Determine the (x, y) coordinate at the center of the cell enclosing the given text.  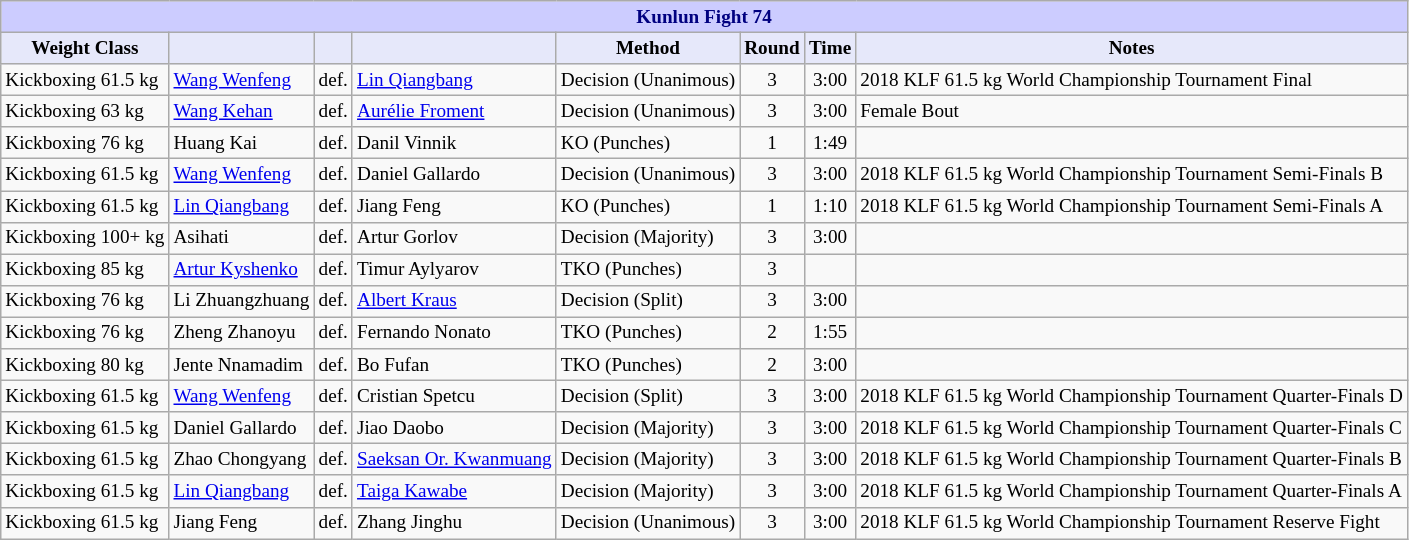
Aurélie Froment (454, 111)
Huang Kai (242, 143)
2018 KLF 61.5 kg World Championship Tournament Quarter-Finals B (1132, 460)
2018 KLF 61.5 kg World Championship Tournament Quarter-Finals C (1132, 428)
Fernando Nonato (454, 333)
2018 KLF 61.5 kg World Championship Tournament Quarter-Finals D (1132, 396)
Li Zhuangzhuang (242, 301)
Weight Class (85, 48)
1:55 (830, 333)
2018 KLF 61.5 kg World Championship Tournament Reserve Fight (1132, 523)
Kickboxing 100+ kg (85, 238)
Jente Nnamadim (242, 365)
Jiao Daobo (454, 428)
2018 KLF 61.5 kg World Championship Tournament Semi-Finals A (1132, 206)
Kickboxing 80 kg (85, 365)
Time (830, 48)
Timur Aylyarov (454, 270)
Artur Gorlov (454, 238)
Bo Fufan (454, 365)
Cristian Spetcu (454, 396)
Kunlun Fight 74 (704, 17)
Albert Kraus (454, 301)
Asihati (242, 238)
Kickboxing 63 kg (85, 111)
1:10 (830, 206)
Saeksan Or. Kwanmuang (454, 460)
Kickboxing 85 kg (85, 270)
2018 KLF 61.5 kg World Championship Tournament Quarter-Finals A (1132, 491)
2018 KLF 61.5 kg World Championship Tournament Semi-Finals B (1132, 175)
1:49 (830, 143)
2018 KLF 61.5 kg World Championship Tournament Final (1132, 80)
Danil Vinnik (454, 143)
Round (772, 48)
Method (648, 48)
Zhao Chongyang (242, 460)
Female Bout (1132, 111)
Zhang Jinghu (454, 523)
Taiga Kawabe (454, 491)
Wang Kehan (242, 111)
Zheng Zhanoyu (242, 333)
Artur Kyshenko (242, 270)
Notes (1132, 48)
